Provide the (X, Y) coordinate of the cell's center where the given text is located.  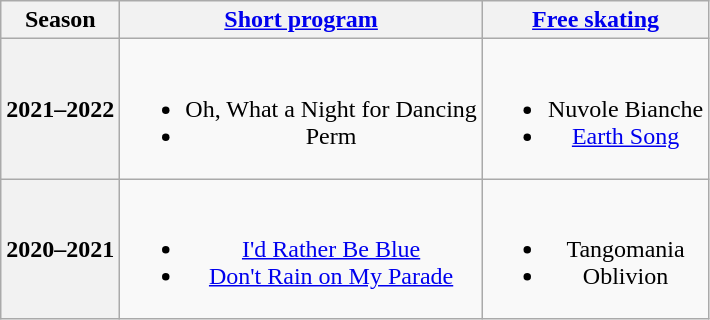
Short program (302, 20)
Free skating (595, 20)
Tangomania Oblivion (595, 249)
2021–2022 (60, 109)
2020–2021 (60, 249)
I'd Rather Be BlueDon't Rain on My Parade (302, 249)
Season (60, 20)
Nuvole Bianche Earth Song (595, 109)
Oh, What a Night for Dancing Perm (302, 109)
